Output the [X, Y] coordinate of the center of the cell containing the given text.  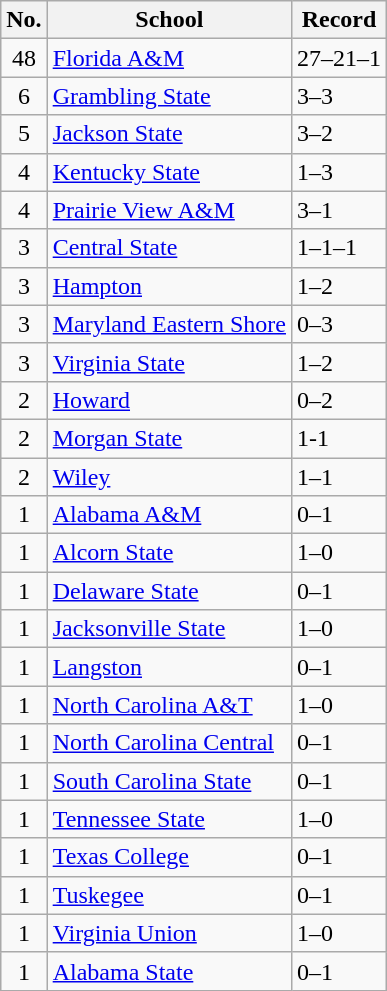
Central State [169, 248]
North Carolina A&T [169, 705]
Howard [169, 400]
6 [24, 96]
5 [24, 134]
Virginia Union [169, 933]
Alabama State [169, 971]
Jackson State [169, 134]
Record [338, 20]
0–2 [338, 400]
Wiley [169, 477]
1–1–1 [338, 248]
1–3 [338, 172]
Langston [169, 667]
Tennessee State [169, 819]
Delaware State [169, 591]
Alcorn State [169, 553]
Alabama A&M [169, 515]
48 [24, 58]
Texas College [169, 857]
Morgan State [169, 438]
1–1 [338, 477]
South Carolina State [169, 781]
1-1 [338, 438]
No. [24, 20]
North Carolina Central [169, 743]
Jacksonville State [169, 629]
3–2 [338, 134]
Grambling State [169, 96]
27–21–1 [338, 58]
Maryland Eastern Shore [169, 324]
School [169, 20]
Virginia State [169, 362]
3–3 [338, 96]
Florida A&M [169, 58]
3–1 [338, 210]
0–3 [338, 324]
Tuskegee [169, 895]
Kentucky State [169, 172]
Hampton [169, 286]
Prairie View A&M [169, 210]
